Search for the cell housing the specified text and yield its (X, Y) center coordinate. 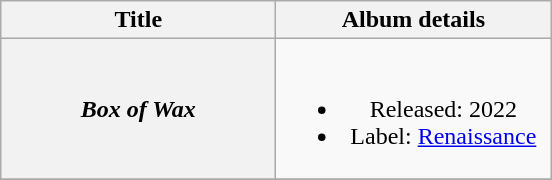
Album details (414, 20)
Released: 2022Label: Renaissance (414, 109)
Title (138, 20)
Box of Wax (138, 109)
